Find where the given text appears and provide that cell's center as [X, Y] coordinate. 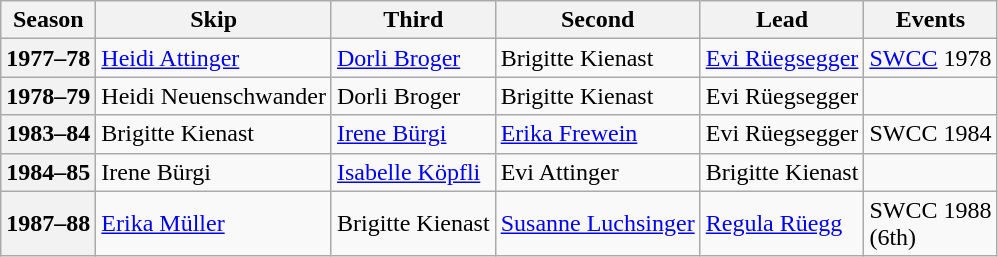
Season [48, 20]
Heidi Attinger [214, 58]
1978–79 [48, 96]
Second [598, 20]
1984–85 [48, 172]
1983–84 [48, 134]
Lead [782, 20]
SWCC 1978 [930, 58]
Heidi Neuenschwander [214, 96]
Erika Frewein [598, 134]
Third [413, 20]
1987–88 [48, 224]
Isabelle Köpfli [413, 172]
Erika Müller [214, 224]
SWCC 1988 (6th) [930, 224]
Events [930, 20]
1977–78 [48, 58]
Evi Attinger [598, 172]
SWCC 1984 [930, 134]
Susanne Luchsinger [598, 224]
Skip [214, 20]
Regula Rüegg [782, 224]
